Return the (X, Y) coordinate for the center point of the cell that contains the specified text.  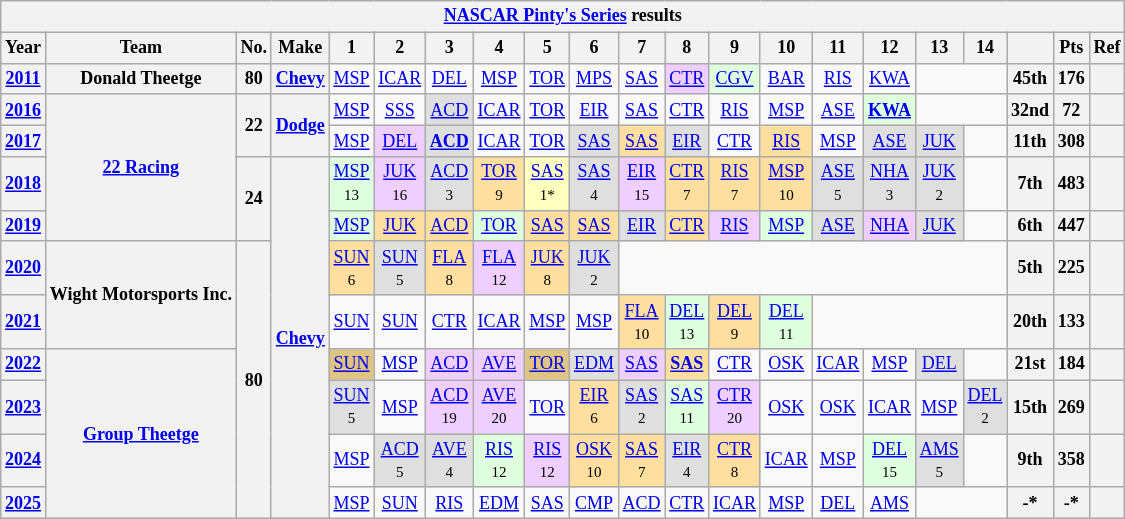
15th (1030, 407)
22 Racing (140, 168)
CGV (735, 78)
SSS (400, 110)
24 (254, 200)
FLA12 (499, 268)
SAS11 (687, 407)
2018 (24, 184)
5th (1030, 268)
DEL15 (890, 461)
Ref (1107, 48)
6th (1030, 226)
Team (140, 48)
11th (1030, 140)
2020 (24, 268)
ASE5 (838, 184)
Donald Theetge (140, 78)
MSP10 (786, 184)
447 (1071, 226)
2016 (24, 110)
Dodge (300, 125)
11 (838, 48)
14 (985, 48)
2023 (24, 407)
JUK8 (548, 268)
SAS7 (642, 461)
MPS (594, 78)
269 (1071, 407)
Make (300, 48)
1 (352, 48)
NHA (890, 226)
7th (1030, 184)
ACD3 (450, 184)
3 (450, 48)
13 (939, 48)
CMP (594, 502)
AMS5 (939, 461)
2019 (24, 226)
32nd (1030, 110)
ACD19 (450, 407)
OSK10 (594, 461)
7 (642, 48)
SUN6 (352, 268)
EIR4 (687, 461)
DEL11 (786, 322)
AVE4 (450, 461)
176 (1071, 78)
4 (499, 48)
225 (1071, 268)
20th (1030, 322)
FLA8 (450, 268)
22 (254, 125)
CTR8 (735, 461)
FLA10 (642, 322)
10 (786, 48)
SAS2 (642, 407)
DEL9 (735, 322)
2024 (24, 461)
72 (1071, 110)
JUK16 (400, 184)
DEL13 (687, 322)
184 (1071, 364)
2022 (24, 364)
ACD5 (400, 461)
2011 (24, 78)
CTR20 (735, 407)
SAS1* (548, 184)
SAS4 (594, 184)
133 (1071, 322)
21st (1030, 364)
EIR6 (594, 407)
NHA3 (890, 184)
MSP13 (352, 184)
9 (735, 48)
NASCAR Pinty's Series results (563, 16)
6 (594, 48)
Wight Motorsports Inc. (140, 294)
45th (1030, 78)
2021 (24, 322)
AVE (499, 364)
AVE20 (499, 407)
2017 (24, 140)
2025 (24, 502)
AMS (890, 502)
2 (400, 48)
12 (890, 48)
483 (1071, 184)
308 (1071, 140)
No. (254, 48)
DEL2 (985, 407)
RIS7 (735, 184)
BAR (786, 78)
8 (687, 48)
EIR15 (642, 184)
358 (1071, 461)
TOR9 (499, 184)
CTR7 (687, 184)
5 (548, 48)
9th (1030, 461)
Pts (1071, 48)
Group Theetge (140, 434)
Year (24, 48)
